Extract the (X, Y) coordinate from the center of the cell holding the provided text.  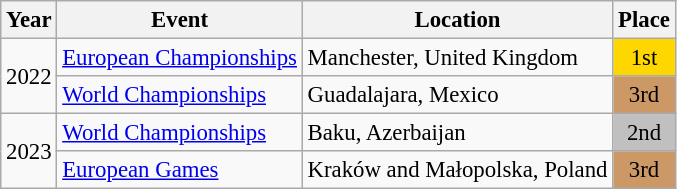
Manchester, United Kingdom (457, 58)
European Championships (180, 58)
Place (644, 20)
Guadalajara, Mexico (457, 95)
European Games (180, 170)
2nd (644, 133)
Baku, Azerbaijan (457, 133)
2022 (29, 76)
1st (644, 58)
Year (29, 20)
Event (180, 20)
Kraków and Małopolska, Poland (457, 170)
Location (457, 20)
2023 (29, 152)
